Return [x, y] of the center of cell containing provided text 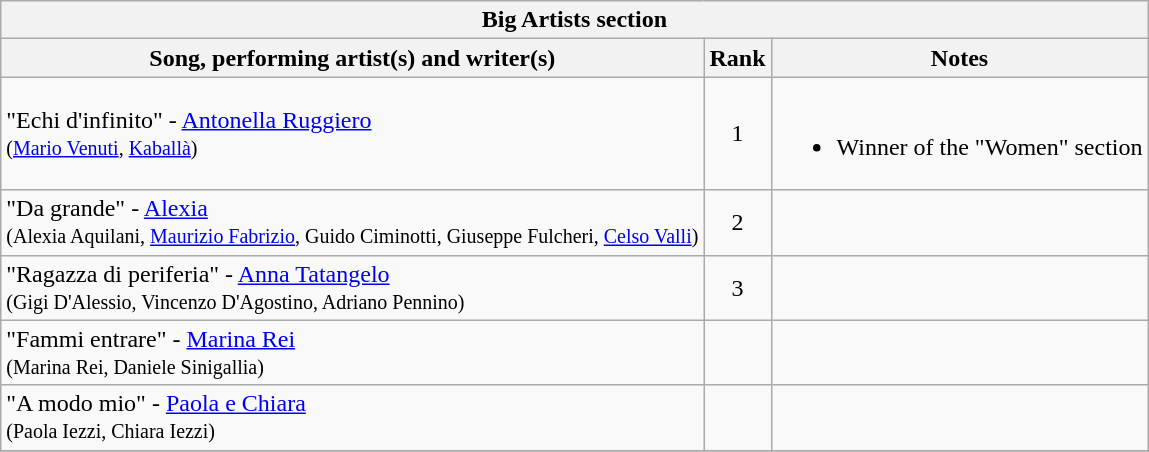
Rank [738, 58]
3 [738, 288]
Winner of the "Women" section [960, 134]
"Ragazza di periferia" - Anna Tatangelo (Gigi D'Alessio, Vincenzo D'Agostino, Adriano Pennino) [352, 288]
1 [738, 134]
2 [738, 222]
Song, performing artist(s) and writer(s) [352, 58]
Big Artists section [574, 20]
"Da grande" - Alexia (Alexia Aquilani, Maurizio Fabrizio, Guido Ciminotti, Giuseppe Fulcheri, Celso Valli) [352, 222]
"Fammi entrare" - Marina Rei (Marina Rei, Daniele Sinigallia) [352, 352]
Notes [960, 58]
"A modo mio" - Paola e Chiara (Paola Iezzi, Chiara Iezzi) [352, 418]
"Echi d'infinito" - Antonella Ruggiero (Mario Venuti, Kaballà) [352, 134]
